Pinpoint the cell where the given text exists, returning its (X, Y) midpoint coordinate. 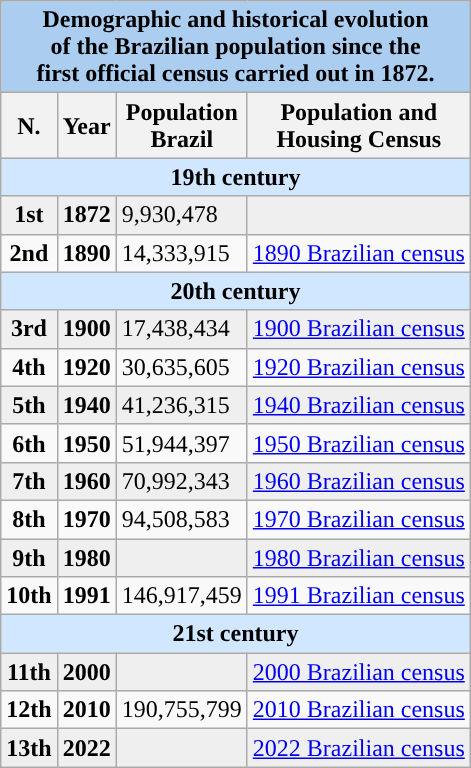
21st century (236, 634)
1900 (86, 329)
1890 (86, 253)
5th (29, 405)
1980 (86, 557)
30,635,605 (182, 367)
1950 Brazilian census (358, 443)
1920 Brazilian census (358, 367)
1st (29, 215)
Population and Housing Census (358, 126)
20th century (236, 291)
14,333,915 (182, 253)
1950 (86, 443)
Year (86, 126)
10th (29, 596)
2010 (86, 710)
2022 (86, 748)
9,930,478 (182, 215)
1940 Brazilian census (358, 405)
13th (29, 748)
94,508,583 (182, 519)
N. (29, 126)
1872 (86, 215)
11th (29, 672)
8th (29, 519)
1960 (86, 481)
1980 Brazilian census (358, 557)
Demographic and historical evolution of the Brazilian population since the first official census carried out in 1872. (236, 47)
1991 (86, 596)
41,236,315 (182, 405)
1991 Brazilian census (358, 596)
2022 Brazilian census (358, 748)
3rd (29, 329)
51,944,397 (182, 443)
2000 (86, 672)
146,917,459 (182, 596)
2000 Brazilian census (358, 672)
2010 Brazilian census (358, 710)
PopulationBrazil (182, 126)
2nd (29, 253)
1890 Brazilian census (358, 253)
1920 (86, 367)
9th (29, 557)
12th (29, 710)
6th (29, 443)
1940 (86, 405)
1970 Brazilian census (358, 519)
70,992,343 (182, 481)
17,438,434 (182, 329)
19th century (236, 177)
190,755,799 (182, 710)
1960 Brazilian census (358, 481)
7th (29, 481)
1970 (86, 519)
1900 Brazilian census (358, 329)
4th (29, 367)
